Pinpoint the cell where the given text exists, returning its (X, Y) midpoint coordinate. 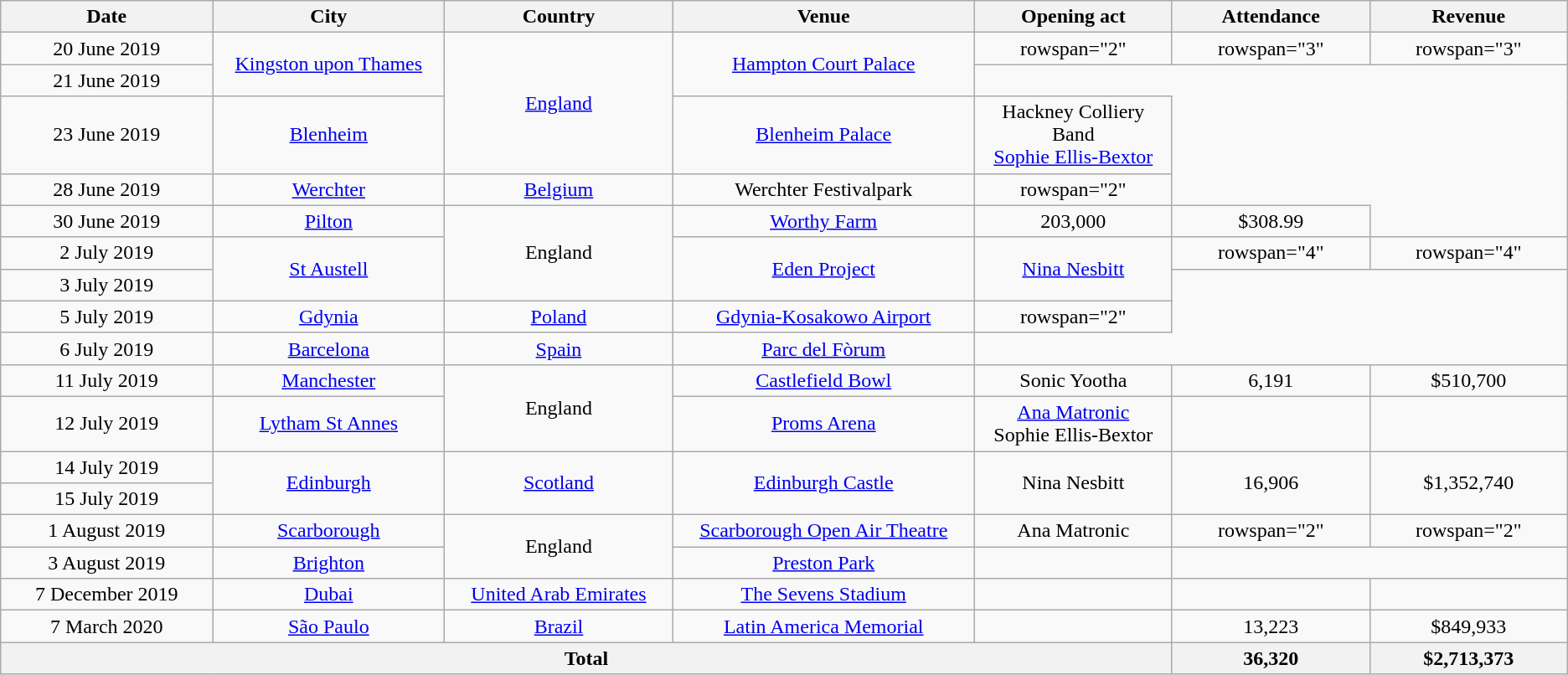
Blenheim (328, 135)
Gdynia (328, 317)
Edinburgh (328, 482)
Eden Project (823, 269)
12 July 2019 (107, 424)
Pilton (328, 221)
3 August 2019 (107, 563)
Scarborough (328, 531)
Revenue (1468, 17)
United Arab Emirates (559, 595)
São Paulo (328, 626)
City (328, 17)
1 August 2019 (107, 531)
Werchter (328, 189)
Venue (823, 17)
Date (107, 17)
6,191 (1271, 380)
3 July 2019 (107, 285)
Manchester (328, 380)
Blenheim Palace (823, 135)
Hampton Court Palace (823, 64)
Werchter Festivalpark (823, 189)
Poland (559, 317)
23 June 2019 (107, 135)
Spain (559, 348)
Parc del Fòrum (823, 348)
$1,352,740 (1468, 482)
203,000 (1073, 221)
$2,713,373 (1468, 658)
Country (559, 17)
6 July 2019 (107, 348)
Brazil (559, 626)
Scotland (559, 482)
$849,933 (1468, 626)
11 July 2019 (107, 380)
St Austell (328, 269)
36,320 (1271, 658)
Total (586, 658)
Belgium (559, 189)
Attendance (1271, 17)
Sonic Yootha (1073, 380)
Castlefield Bowl (823, 380)
Edinburgh Castle (823, 482)
28 June 2019 (107, 189)
Gdynia-Kosakowo Airport (823, 317)
Opening act (1073, 17)
Preston Park (823, 563)
Barcelona (328, 348)
14 July 2019 (107, 466)
The Sevens Stadium (823, 595)
Ana MatronicSophie Ellis-Bextor (1073, 424)
20 June 2019 (107, 49)
Latin America Memorial (823, 626)
16,906 (1271, 482)
$510,700 (1468, 380)
Proms Arena (823, 424)
Lytham St Annes (328, 424)
Ana Matronic (1073, 531)
Worthy Farm (823, 221)
2 July 2019 (107, 253)
30 June 2019 (107, 221)
Dubai (328, 595)
7 December 2019 (107, 595)
Kingston upon Thames (328, 64)
15 July 2019 (107, 499)
13,223 (1271, 626)
5 July 2019 (107, 317)
Scarborough Open Air Theatre (823, 531)
Brighton (328, 563)
21 June 2019 (107, 80)
$308.99 (1271, 221)
Hackney Colliery BandSophie Ellis-Bextor (1073, 135)
7 March 2020 (107, 626)
